Detect which cell encompasses the target text, then output its [X, Y] center coordinate. 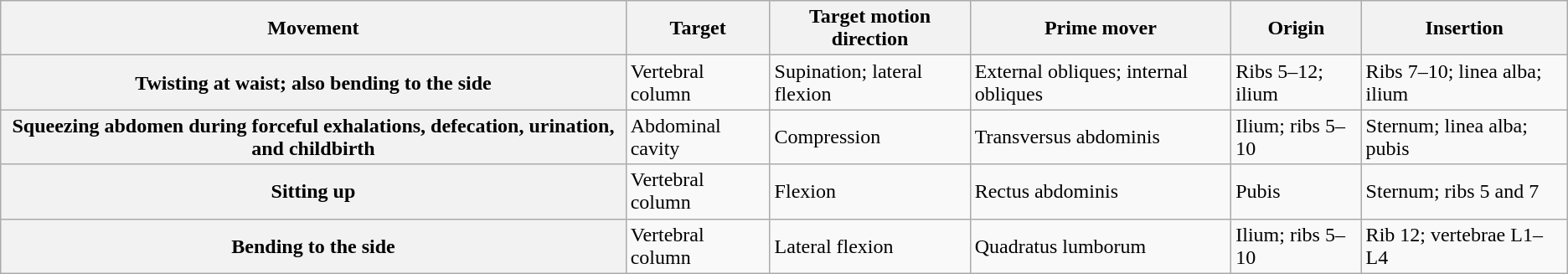
External obliques; internal obliques [1101, 82]
Origin [1297, 28]
Bending to the side [313, 246]
Compression [869, 137]
Rib 12; vertebrae L1–L4 [1464, 246]
Quadratus lumborum [1101, 246]
Transversus abdominis [1101, 137]
Rectus abdominis [1101, 191]
Flexion [869, 191]
Movement [313, 28]
Target motion direction [869, 28]
Supination; lateral flexion [869, 82]
Twisting at waist; also bending to the side [313, 82]
Target [698, 28]
Pubis [1297, 191]
Insertion [1464, 28]
Sternum; ribs 5 and 7 [1464, 191]
Abdominal cavity [698, 137]
Prime mover [1101, 28]
Squeezing abdomen during forceful exhalations, defecation, urination, and childbirth [313, 137]
Lateral flexion [869, 246]
Ribs 7–10; linea alba; ilium [1464, 82]
Sitting up [313, 191]
Sternum; linea alba; pubis [1464, 137]
Ribs 5–12; ilium [1297, 82]
